Provide the (X, Y) coordinate of the cell's center where the given text is located.  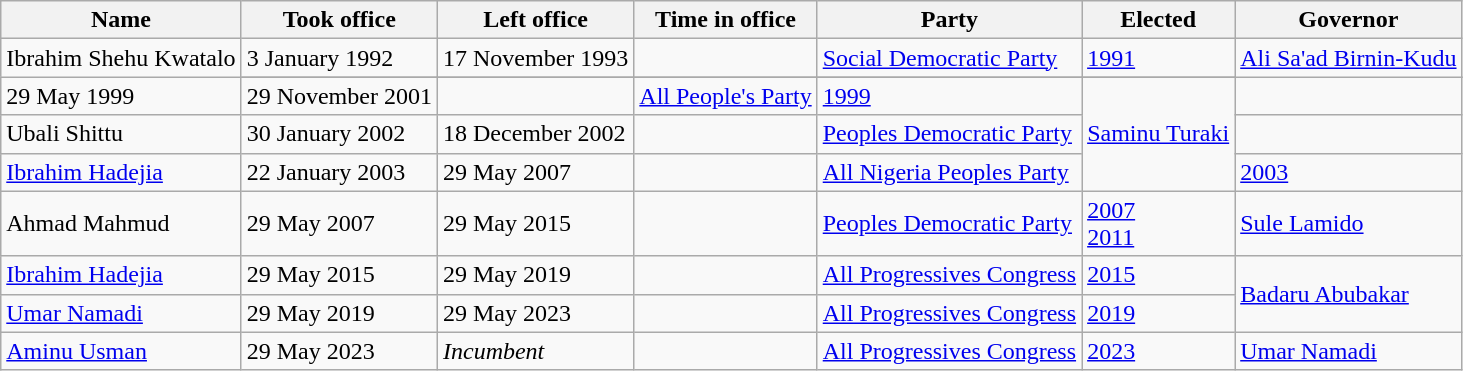
Saminu Turaki (1158, 134)
2019 (1158, 313)
Ubali Shittu (121, 134)
1999 (949, 96)
Time in office (726, 20)
Ahmad Mahmud (121, 224)
Took office (339, 20)
2015 (1158, 275)
1991 (1158, 58)
29 May 1999 (121, 96)
29 November 2001 (339, 96)
30 January 2002 (339, 134)
Social Democratic Party (949, 58)
All People's Party (726, 96)
20072011 (1158, 224)
17 November 1993 (535, 58)
2003 (1348, 172)
Elected (1158, 20)
Aminu Usman (121, 351)
Name (121, 20)
Party (949, 20)
Sule Lamido (1348, 224)
Ibrahim Shehu Kwatalo (121, 58)
18 December 2002 (535, 134)
3 January 1992 (339, 58)
Badaru Abubakar (1348, 294)
Governor (1348, 20)
Ali Sa'ad Birnin-Kudu (1348, 58)
22 January 2003 (339, 172)
2023 (1158, 351)
Incumbent (535, 351)
Left office (535, 20)
All Nigeria Peoples Party (949, 172)
